Detect which cell encompasses the target text, then output its [X, Y] center coordinate. 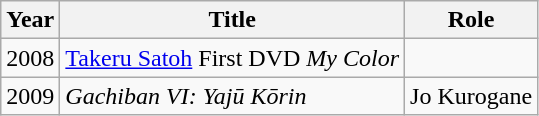
2008 [30, 58]
Title [232, 20]
Role [472, 20]
2009 [30, 96]
Takeru Satoh First DVD My Color [232, 58]
Year [30, 20]
Jo Kurogane [472, 96]
Gachiban VI: Yajū Kōrin [232, 96]
